Find where the given text appears and provide that cell's center as (X, Y) coordinate. 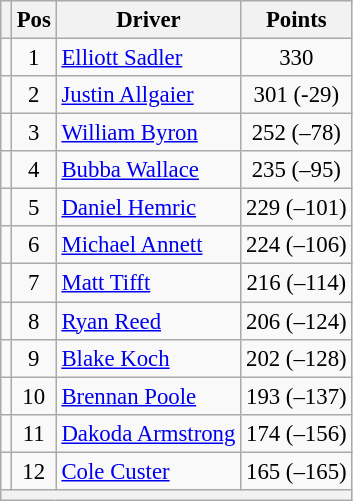
165 (–165) (296, 471)
Matt Tifft (148, 283)
235 (–95) (296, 170)
206 (–124) (296, 321)
Elliott Sadler (148, 58)
Ryan Reed (148, 321)
224 (–106) (296, 245)
8 (34, 321)
Cole Custer (148, 471)
Points (296, 20)
193 (–137) (296, 396)
5 (34, 208)
Michael Annett (148, 245)
301 (-29) (296, 95)
7 (34, 283)
11 (34, 433)
174 (–156) (296, 433)
3 (34, 133)
Blake Koch (148, 358)
10 (34, 396)
229 (–101) (296, 208)
216 (–114) (296, 283)
Brennan Poole (148, 396)
William Byron (148, 133)
330 (296, 58)
2 (34, 95)
6 (34, 245)
9 (34, 358)
Daniel Hemric (148, 208)
Driver (148, 20)
4 (34, 170)
202 (–128) (296, 358)
252 (–78) (296, 133)
Justin Allgaier (148, 95)
Dakoda Armstrong (148, 433)
12 (34, 471)
1 (34, 58)
Pos (34, 20)
Bubba Wallace (148, 170)
